Return (x, y) of the center of cell containing provided text 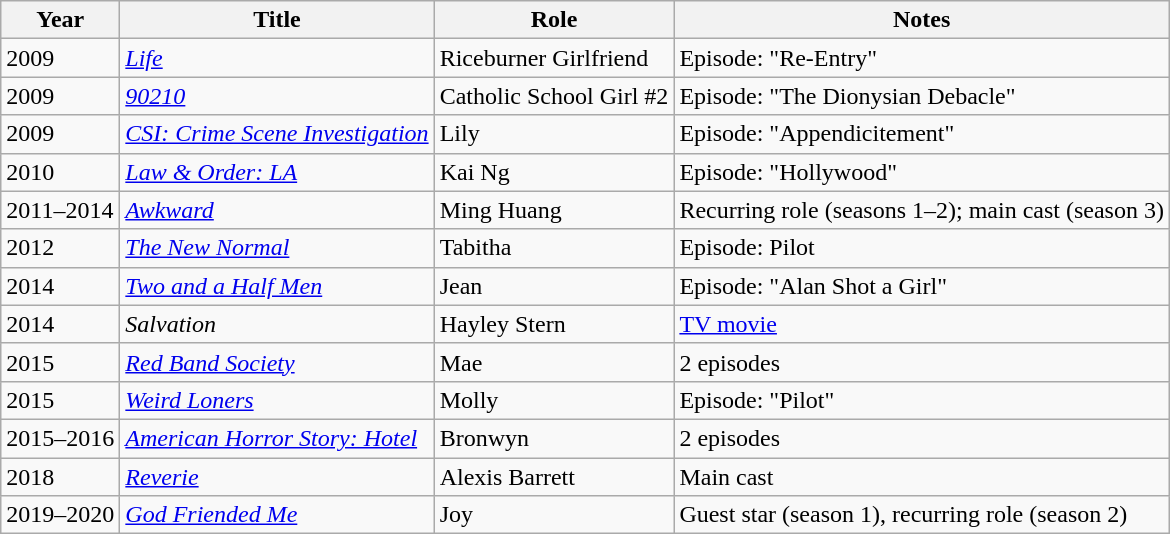
The New Normal (277, 248)
Joy (554, 515)
Lily (554, 134)
Year (60, 20)
Episode: "Hollywood" (922, 172)
Bronwyn (554, 438)
Life (277, 58)
Role (554, 20)
Molly (554, 400)
American Horror Story: Hotel (277, 438)
Recurring role (seasons 1–2); main cast (season 3) (922, 210)
Mae (554, 362)
Guest star (season 1), recurring role (season 2) (922, 515)
Ming Huang (554, 210)
2010 (60, 172)
TV movie (922, 324)
Episode: "Re-Entry" (922, 58)
Notes (922, 20)
God Friended Me (277, 515)
Alexis Barrett (554, 477)
2011–2014 (60, 210)
Weird Loners (277, 400)
2019–2020 (60, 515)
Law & Order: LA (277, 172)
Two and a Half Men (277, 286)
Riceburner Girlfriend (554, 58)
CSI: Crime Scene Investigation (277, 134)
Catholic School Girl #2 (554, 96)
Title (277, 20)
Hayley Stern (554, 324)
Episode: Pilot (922, 248)
Red Band Society (277, 362)
Episode: "The Dionysian Debacle" (922, 96)
90210 (277, 96)
Main cast (922, 477)
Tabitha (554, 248)
Jean (554, 286)
Episode: "Pilot" (922, 400)
Awkward (277, 210)
Episode: "Appendicitement" (922, 134)
Episode: "Alan Shot a Girl" (922, 286)
2012 (60, 248)
Kai Ng (554, 172)
Salvation (277, 324)
2015–2016 (60, 438)
Reverie (277, 477)
2018 (60, 477)
